Return [X, Y] of the center of cell containing provided text 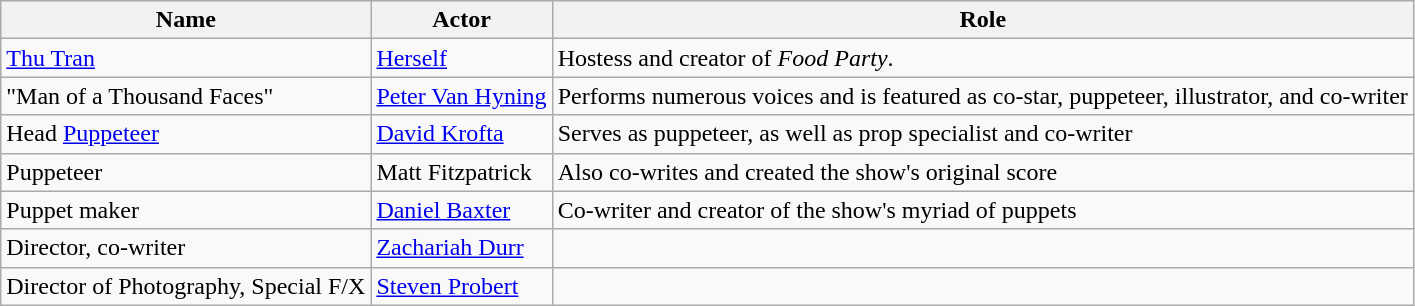
Peter Van Hyning [462, 96]
Also co-writes and created the show's original score [982, 172]
Name [186, 20]
Performs numerous voices and is featured as co-star, puppeteer, illustrator, and co-writer [982, 96]
Director, co-writer [186, 248]
Thu Tran [186, 58]
Hostess and creator of Food Party. [982, 58]
Serves as puppeteer, as well as prop specialist and co-writer [982, 134]
Director of Photography, Special F/X [186, 286]
"Man of a Thousand Faces" [186, 96]
David Krofta [462, 134]
Herself [462, 58]
Puppeteer [186, 172]
Co-writer and creator of the show's myriad of puppets [982, 210]
Actor [462, 20]
Daniel Baxter [462, 210]
Puppet maker [186, 210]
Zachariah Durr [462, 248]
Head Puppeteer [186, 134]
Steven Probert [462, 286]
Role [982, 20]
Matt Fitzpatrick [462, 172]
